From the cell containing the given text, extract its center point as [X, Y] coordinate. 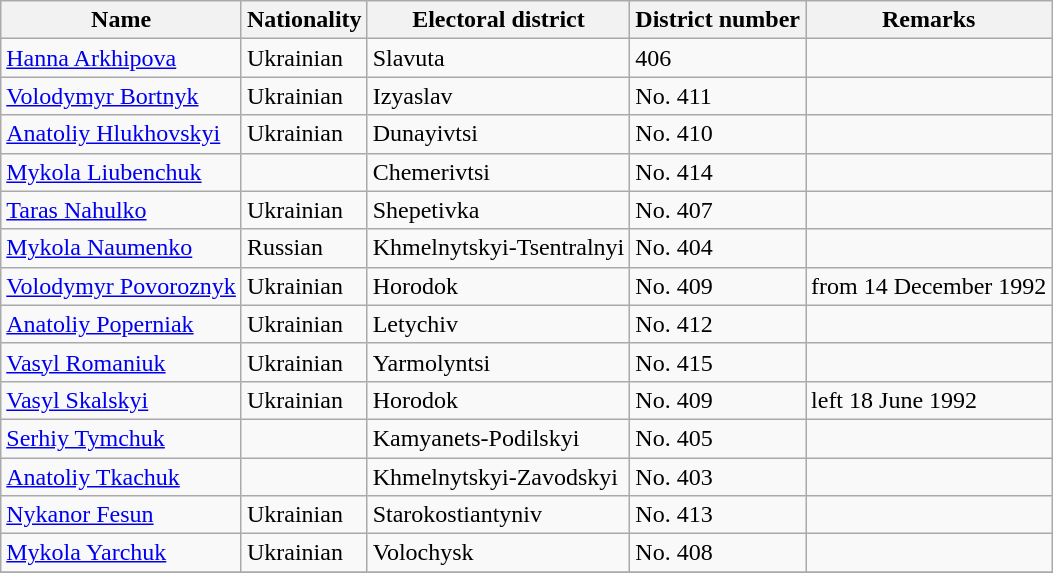
406 [718, 58]
Yarmolyntsi [498, 362]
Kamyanets-Podilskyi [498, 438]
Chemerivtsi [498, 172]
District number [718, 20]
Remarks [929, 20]
Nykanor Fesun [122, 515]
Russian [304, 248]
Nationality [304, 20]
Hanna Arkhipova [122, 58]
Serhiy Tymchuk [122, 438]
No. 408 [718, 553]
Khmelnytskyi-Zavodskyi [498, 477]
Taras Nahulko [122, 210]
No. 403 [718, 477]
Mykola Naumenko [122, 248]
No. 404 [718, 248]
Volodymyr Povoroznyk [122, 286]
from 14 December 1992 [929, 286]
No. 415 [718, 362]
No. 414 [718, 172]
No. 411 [718, 96]
Dunayivtsi [498, 134]
left 18 June 1992 [929, 400]
Name [122, 20]
No. 412 [718, 324]
No. 405 [718, 438]
Starokostiantyniv [498, 515]
Anatoliy Tkachuk [122, 477]
Electoral district [498, 20]
Vasyl Skalskyi [122, 400]
No. 413 [718, 515]
No. 410 [718, 134]
Letychiv [498, 324]
No. 407 [718, 210]
Anatoliy Poperniak [122, 324]
Volodymyr Bortnyk [122, 96]
Khmelnytskyi-Tsentralnyi [498, 248]
Izyaslav [498, 96]
Anatoliy Hlukhovskyi [122, 134]
Volochysk [498, 553]
Shepetivka [498, 210]
Vasyl Romaniuk [122, 362]
Mykola Liubenchuk [122, 172]
Slavuta [498, 58]
Mykola Yarchuk [122, 553]
